Scan for the cell matching the given text and deliver its [X, Y] coordinate at center. 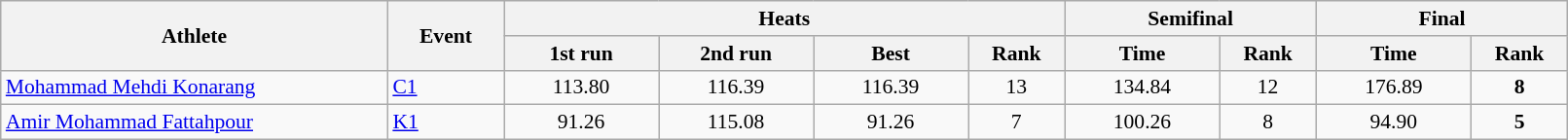
Heats [784, 18]
2nd run [736, 53]
113.80 [582, 87]
13 [1016, 87]
Athlete [195, 35]
7 [1016, 122]
12 [1267, 87]
Event [446, 35]
C1 [446, 87]
K1 [446, 122]
Semifinal [1190, 18]
115.08 [736, 122]
Amir Mohammad Fattahpour [195, 122]
100.26 [1143, 122]
Best [892, 53]
5 [1519, 122]
94.90 [1394, 122]
Mohammad Mehdi Konarang [195, 87]
Final [1442, 18]
176.89 [1394, 87]
134.84 [1143, 87]
1st run [582, 53]
